Locate the cell with the specified text and output its (X, Y) center coordinate. 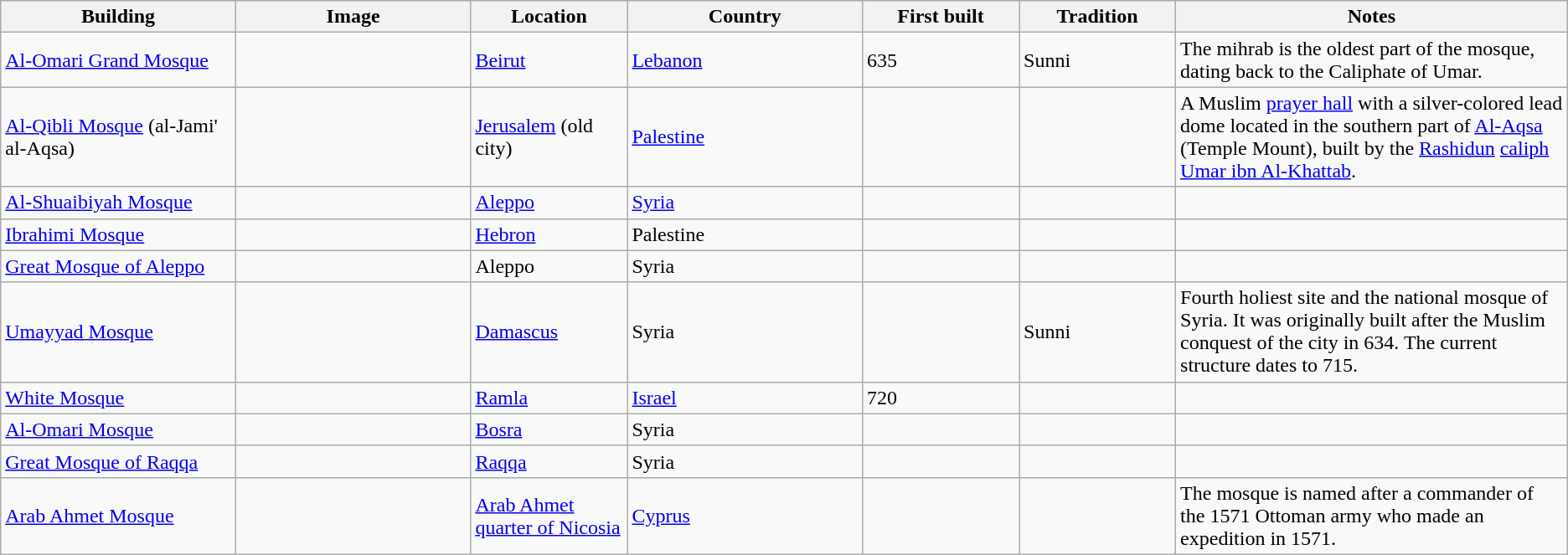
Hebron (549, 234)
Great Mosque of Aleppo (119, 266)
Damascus (549, 331)
Ibrahimi Mosque (119, 234)
Ramla (549, 398)
Raqqa (549, 461)
Beirut (549, 60)
Cyprus (745, 516)
Israel (745, 398)
Lebanon (745, 60)
720 (940, 398)
White Mosque (119, 398)
Umayyad Mosque (119, 331)
Location (549, 17)
Bosra (549, 429)
Tradition (1097, 17)
Al-Qibli Mosque (al-Jami' al-Aqsa) (119, 137)
635 (940, 60)
Great Mosque of Raqqa (119, 461)
Al-Shuaibiyah Mosque (119, 203)
Image (353, 17)
Building (119, 17)
The mihrab is the oldest part of the mosque, dating back to the Caliphate of Umar. (1372, 60)
Al-Omari Grand Mosque (119, 60)
Country (745, 17)
Al-Omari Mosque (119, 429)
First built (940, 17)
Arab Ahmet Mosque (119, 516)
The mosque is named after a commander of the 1571 Ottoman army who made an expedition in 1571. (1372, 516)
Notes (1372, 17)
Arab Ahmet quarter of Nicosia (549, 516)
Jerusalem (old city) (549, 137)
